Find where the given text appears and provide that cell's center as [X, Y] coordinate. 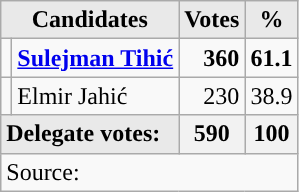
38.9 [272, 96]
360 [212, 58]
Elmir Jahić [96, 96]
Candidates [90, 20]
Delegate votes: [90, 134]
% [272, 20]
Source: [150, 172]
Votes [212, 20]
590 [212, 134]
Sulejman Tihić [96, 58]
61.1 [272, 58]
230 [212, 96]
100 [272, 134]
